Capture the cell that displays the provided text and extract its (x, y) central coordinate. 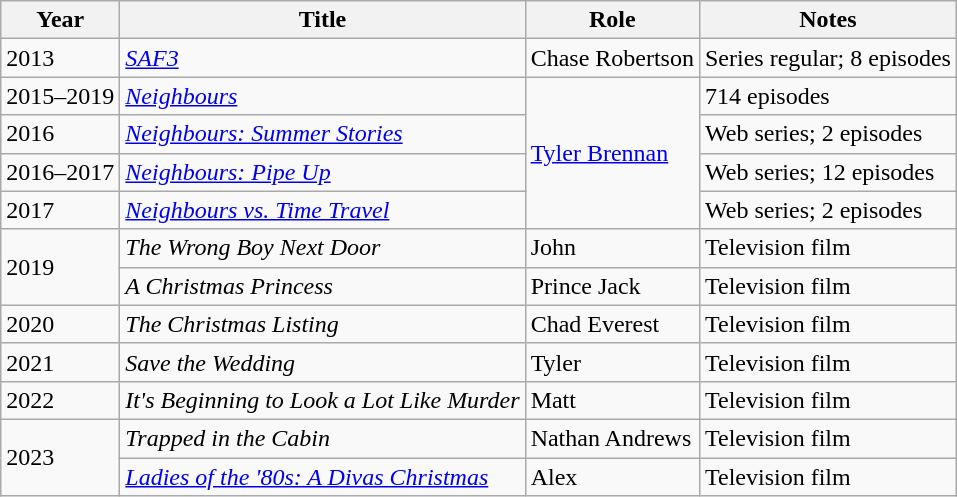
A Christmas Princess (322, 286)
SAF3 (322, 58)
Web series; 12 episodes (828, 172)
2015–2019 (60, 96)
Chase Robertson (612, 58)
Trapped in the Cabin (322, 438)
2016 (60, 134)
Tyler Brennan (612, 153)
2021 (60, 362)
Save the Wedding (322, 362)
Tyler (612, 362)
Neighbours: Summer Stories (322, 134)
2023 (60, 457)
714 episodes (828, 96)
2019 (60, 267)
Matt (612, 400)
Notes (828, 20)
The Wrong Boy Next Door (322, 248)
2013 (60, 58)
Year (60, 20)
Alex (612, 477)
The Christmas Listing (322, 324)
2020 (60, 324)
2022 (60, 400)
Title (322, 20)
John (612, 248)
Nathan Andrews (612, 438)
Series regular; 8 episodes (828, 58)
2016–2017 (60, 172)
Neighbours: Pipe Up (322, 172)
Prince Jack (612, 286)
Neighbours vs. Time Travel (322, 210)
Chad Everest (612, 324)
2017 (60, 210)
Role (612, 20)
Neighbours (322, 96)
Ladies of the '80s: A Divas Christmas (322, 477)
It's Beginning to Look a Lot Like Murder (322, 400)
